Pinpoint the cell where the given text exists, returning its (x, y) midpoint coordinate. 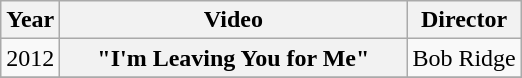
Video (234, 20)
Director (464, 20)
Year (30, 20)
2012 (30, 58)
"I'm Leaving You for Me" (234, 58)
Bob Ridge (464, 58)
